Provide the [x, y] coordinate of the cell's center where the given text is located.  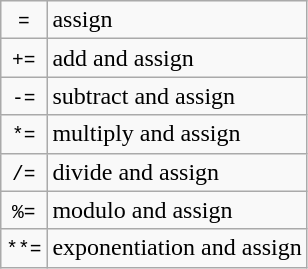
+= [24, 58]
exponentiation and assign [177, 248]
**= [24, 248]
/= [24, 172]
assign [177, 20]
%= [24, 210]
divide and assign [177, 172]
*= [24, 134]
= [24, 20]
subtract and assign [177, 96]
multiply and assign [177, 134]
add and assign [177, 58]
-= [24, 96]
modulo and assign [177, 210]
